Find where the given text appears and provide that cell's center as (x, y) coordinate. 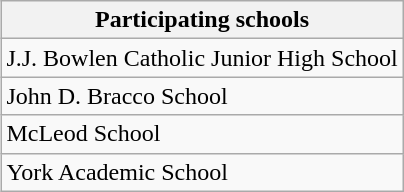
McLeod School (202, 134)
Participating schools (202, 20)
J.J. Bowlen Catholic Junior High School (202, 58)
John D. Bracco School (202, 96)
York Academic School (202, 172)
